Provide the (x, y) coordinate of the cell's center where the given text is located.  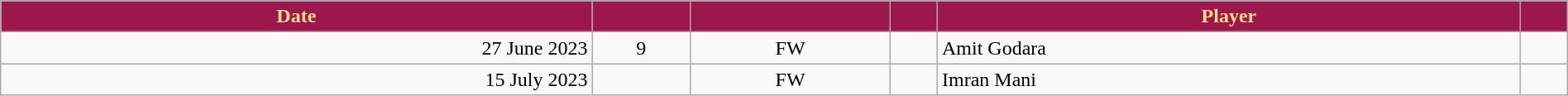
Date (296, 17)
Amit Godara (1229, 48)
Imran Mani (1229, 79)
27 June 2023 (296, 48)
Player (1229, 17)
15 July 2023 (296, 79)
9 (642, 48)
